Find where the given text appears and provide that cell's center as [x, y] coordinate. 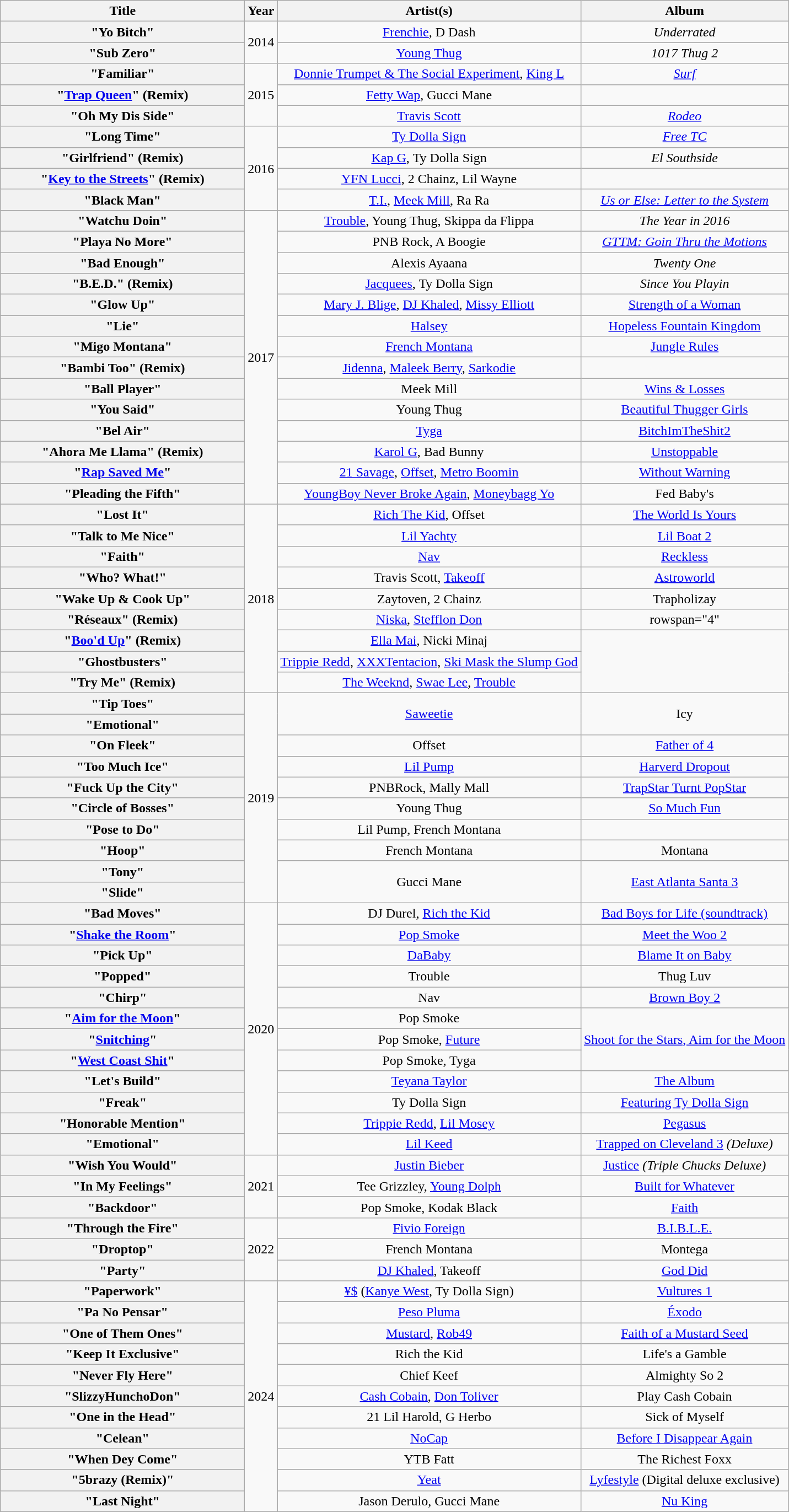
"Pa No Pensar" [122, 1312]
Bad Boys for Life (soundtrack) [684, 913]
Alexis Ayaana [429, 263]
Faith [684, 1207]
"Chirp" [122, 998]
YFN Lucci, 2 Chainz, Lil Wayne [429, 179]
"Lost It" [122, 514]
Trapholizay [684, 598]
Pegasus [684, 1123]
"SlizzyHunchoDon" [122, 1396]
God Did [684, 1270]
¥$ (Kanye West, Ty Dolla Sign) [429, 1291]
Blame It on Baby [684, 956]
"On Fleek" [122, 746]
Meet the Woo 2 [684, 935]
Lil Boat 2 [684, 535]
Fivio Foreign [429, 1228]
"Tony" [122, 871]
"Bel Air" [122, 431]
"Wake Up & Cook Up" [122, 598]
"In My Feelings" [122, 1186]
"Popped" [122, 977]
Trapped on Cleveland 3 (Deluxe) [684, 1144]
"Boo'd Up" (Remix) [122, 641]
The World Is Yours [684, 514]
"Too Much Ice" [122, 766]
DJ Khaled, Takeoff [429, 1270]
"When Dey Come" [122, 1459]
Rich the Kid [429, 1354]
21 Lil Harold, G Herbo [429, 1417]
Album [684, 11]
2017 [261, 357]
2014 [261, 42]
So Much Fun [684, 808]
"Migo Montana" [122, 347]
"Never Fly Here" [122, 1375]
Karol G, Bad Bunny [429, 452]
T.I., Meek Mill, Ra Ra [429, 200]
"Bad Enough" [122, 263]
YoungBoy Never Broke Again, Moneybagg Yo [429, 494]
Pop Smoke, Future [429, 1039]
"Party" [122, 1270]
The Richest Foxx [684, 1459]
Éxodo [684, 1312]
"Tip Toes" [122, 704]
The Weeknd, Swae Lee, Trouble [429, 683]
2022 [261, 1249]
"Faith" [122, 556]
Beautiful Thugger Girls [684, 410]
"Yo Bitch" [122, 32]
Montana [684, 850]
Faith of a Mustard Seed [684, 1333]
2020 [261, 1029]
"Sub Zero" [122, 53]
Lil Pump [429, 766]
"Shake the Room" [122, 935]
"Talk to Me Nice" [122, 535]
2021 [261, 1186]
"Who? What!" [122, 577]
Montega [684, 1249]
Icy [684, 714]
"Long Time" [122, 137]
"Girlfriend" (Remix) [122, 158]
DaBaby [429, 956]
"Familiar" [122, 74]
"Pleading the Fifth" [122, 494]
Jacquees, Ty Dolla Sign [429, 284]
Hopeless Fountain Kingdom [684, 326]
Year [261, 11]
"You Said" [122, 410]
"Lie" [122, 326]
Pop Smoke, Tyga [429, 1060]
Reckless [684, 556]
El Southside [684, 158]
Trouble, Young Thug, Skippa da Flippa [429, 221]
"West Coast Shit" [122, 1060]
Twenty One [684, 263]
"Honorable Mention" [122, 1123]
Underrated [684, 32]
Us or Else: Letter to the System [684, 200]
"Pose to Do" [122, 829]
"Ball Player" [122, 389]
Justice (Triple Chucks Deluxe) [684, 1165]
"Playa No More" [122, 242]
"Through the Fire" [122, 1228]
The Year in 2016 [684, 221]
Mustard, Rob49 [429, 1333]
Jidenna, Maleek Berry, Sarkodie [429, 368]
Fetty Wap, Gucci Mane [429, 95]
"Bambi Too" (Remix) [122, 368]
Mary J. Blige, DJ Khaled, Missy Elliott [429, 305]
Zaytoven, 2 Chainz [429, 598]
Almighty So 2 [684, 1375]
B.I.B.L.E. [684, 1228]
Since You Playin [684, 284]
"Bad Moves" [122, 913]
2018 [261, 599]
Brown Boy 2 [684, 998]
Teyana Taylor [429, 1081]
"Pick Up" [122, 956]
Offset [429, 746]
Strength of a Woman [684, 305]
"Aim for the Moon" [122, 1018]
Rich The Kid, Offset [429, 514]
"Fuck Up the City" [122, 787]
"Black Man" [122, 200]
"Slide" [122, 892]
"Let's Build" [122, 1081]
"Celean" [122, 1438]
Lil Keed [429, 1144]
Unstoppable [684, 452]
Harverd Dropout [684, 766]
YTB Fatt [429, 1459]
Peso Pluma [429, 1312]
PNB Rock, A Boogie [429, 242]
Cash Cobain, Don Toliver [429, 1396]
GTTM: Goin Thru the Motions [684, 242]
2016 [261, 168]
Travis Scott, Takeoff [429, 577]
Wins & Losses [684, 389]
"Circle of Bosses" [122, 808]
"Freak" [122, 1102]
21 Savage, Offset, Metro Boomin [429, 473]
Without Warning [684, 473]
2015 [261, 95]
Surf [684, 74]
2024 [261, 1396]
East Atlanta Santa 3 [684, 882]
Title [122, 11]
Before I Disappear Again [684, 1438]
Lil Pump, French Montana [429, 829]
Kap G, Ty Dolla Sign [429, 158]
"Glow Up" [122, 305]
Life's a Gamble [684, 1354]
Play Cash Cobain [684, 1396]
Trippie Redd, Lil Mosey [429, 1123]
Justin Bieber [429, 1165]
"One of Them Ones" [122, 1333]
Trouble [429, 977]
Lil Yachty [429, 535]
"Ahora Me Llama" (Remix) [122, 452]
Halsey [429, 326]
"Keep It Exclusive" [122, 1354]
Shoot for the Stars, Aim for the Moon [684, 1039]
Vultures 1 [684, 1291]
"Watchu Doin" [122, 221]
BitchImTheShit2 [684, 431]
TrapStar Turnt PopStar [684, 787]
Pop Smoke, Kodak Black [429, 1207]
"Key to the Streets" (Remix) [122, 179]
"Trap Queen" (Remix) [122, 95]
"Paperwork" [122, 1291]
"Hoop" [122, 850]
"Droptop" [122, 1249]
Sick of Myself [684, 1417]
2019 [261, 798]
PNBRock, Mally Mall [429, 787]
"Wish You Would" [122, 1165]
"Try Me" (Remix) [122, 683]
Lyfestyle (Digital deluxe exclusive) [684, 1480]
Jason Derulo, Gucci Mane [429, 1501]
Fed Baby's [684, 494]
Gucci Mane [429, 882]
"Last Night" [122, 1501]
Travis Scott [429, 116]
Trippie Redd, XXXTentacion, Ski Mask the Slump God [429, 662]
"Réseaux" (Remix) [122, 620]
Free TC [684, 137]
Saweetie [429, 714]
Yeat [429, 1480]
Astroworld [684, 577]
Rodeo [684, 116]
Tyga [429, 431]
Artist(s) [429, 11]
The Album [684, 1081]
Donnie Trumpet & The Social Experiment, King L [429, 74]
Ella Mai, Nicki Minaj [429, 641]
"Backdoor" [122, 1207]
Jungle Rules [684, 347]
Frenchie, D Dash [429, 32]
DJ Durel, Rich the Kid [429, 913]
Tee Grizzley, Young Dolph [429, 1186]
Thug Luv [684, 977]
Father of 4 [684, 746]
"Snitching" [122, 1039]
rowspan="4" [684, 620]
"Ghostbusters" [122, 662]
NoCap [429, 1438]
Featuring Ty Dolla Sign [684, 1102]
"B.E.D." (Remix) [122, 284]
"One in the Head" [122, 1417]
Chief Keef [429, 1375]
"Oh My Dis Side" [122, 116]
Niska, Stefflon Don [429, 620]
Meek Mill [429, 389]
"5brazy (Remix)" [122, 1480]
Nu King [684, 1501]
1017 Thug 2 [684, 53]
"Rap Saved Me" [122, 473]
Built for Whatever [684, 1186]
